From the cell containing the given text, extract its center point as (x, y) coordinate. 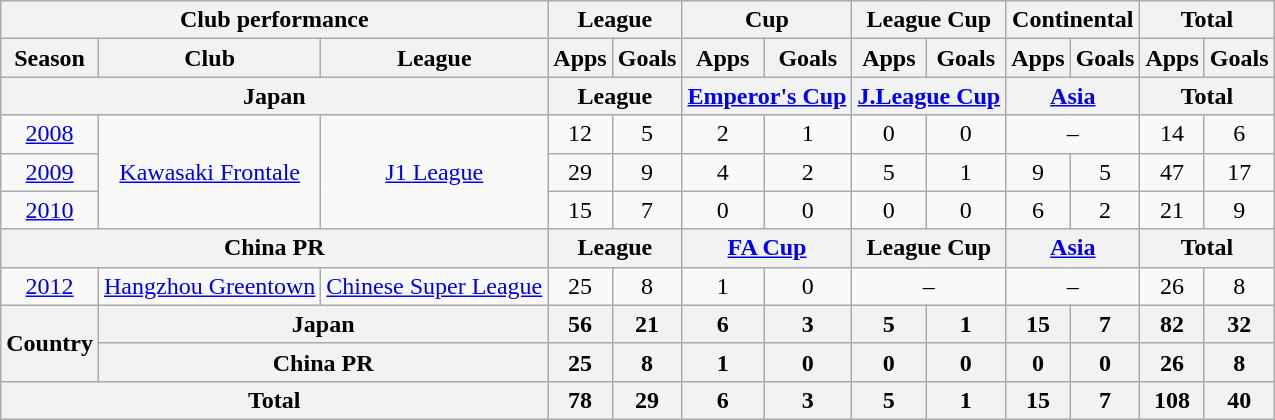
FA Cup (767, 248)
17 (1239, 172)
78 (580, 400)
Season (50, 58)
J1 League (434, 172)
2012 (50, 286)
Club performance (274, 20)
32 (1239, 324)
2009 (50, 172)
14 (1172, 134)
4 (723, 172)
47 (1172, 172)
Cup (767, 20)
Club (209, 58)
Kawasaki Frontale (209, 172)
2010 (50, 210)
Hangzhou Greentown (209, 286)
82 (1172, 324)
108 (1172, 400)
40 (1239, 400)
Country (50, 343)
J.League Cup (929, 96)
Emperor's Cup (767, 96)
Chinese Super League (434, 286)
Continental (1073, 20)
56 (580, 324)
2008 (50, 134)
12 (580, 134)
